Determine the (X, Y) coordinate at the center of the cell enclosing the given text.  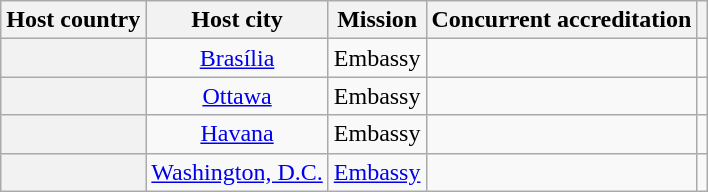
Mission (377, 20)
Ottawa (237, 96)
Host city (237, 20)
Brasília (237, 58)
Host country (74, 20)
Concurrent accreditation (562, 20)
Havana (237, 134)
Washington, D.C. (237, 172)
